Determine the [X, Y] coordinate at the center of the cell enclosing the given text.  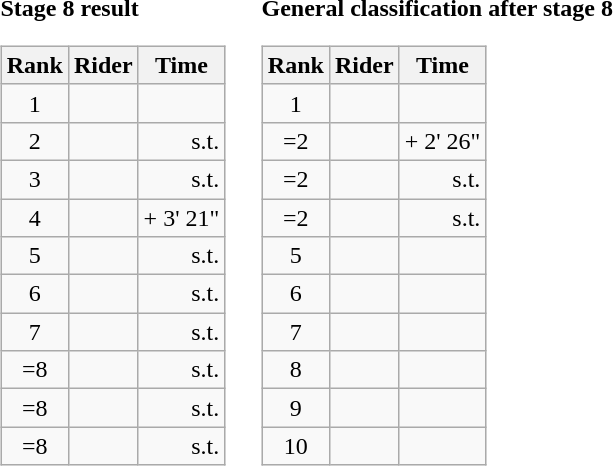
8 [296, 370]
+ 3' 21" [182, 217]
+ 2' 26" [442, 141]
9 [296, 408]
10 [296, 446]
3 [34, 179]
4 [34, 217]
2 [34, 141]
